Determine the [X, Y] coordinate at the center of the cell enclosing the given text.  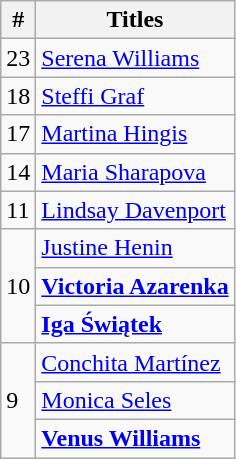
# [18, 20]
Martina Hingis [135, 134]
18 [18, 96]
Venus Williams [135, 438]
Monica Seles [135, 400]
Steffi Graf [135, 96]
Lindsay Davenport [135, 210]
10 [18, 286]
Titles [135, 20]
23 [18, 58]
Maria Sharapova [135, 172]
17 [18, 134]
Victoria Azarenka [135, 286]
Serena Williams [135, 58]
Justine Henin [135, 248]
Iga Świątek [135, 324]
Conchita Martínez [135, 362]
11 [18, 210]
14 [18, 172]
9 [18, 400]
